Return [x, y] of the center of cell containing provided text 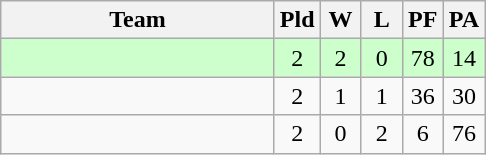
PF [422, 20]
36 [422, 96]
6 [422, 134]
78 [422, 58]
PA [464, 20]
L [382, 20]
76 [464, 134]
14 [464, 58]
W [340, 20]
Team [138, 20]
Pld [297, 20]
30 [464, 96]
